Return the (x, y) coordinate for the center point of the cell that contains the specified text.  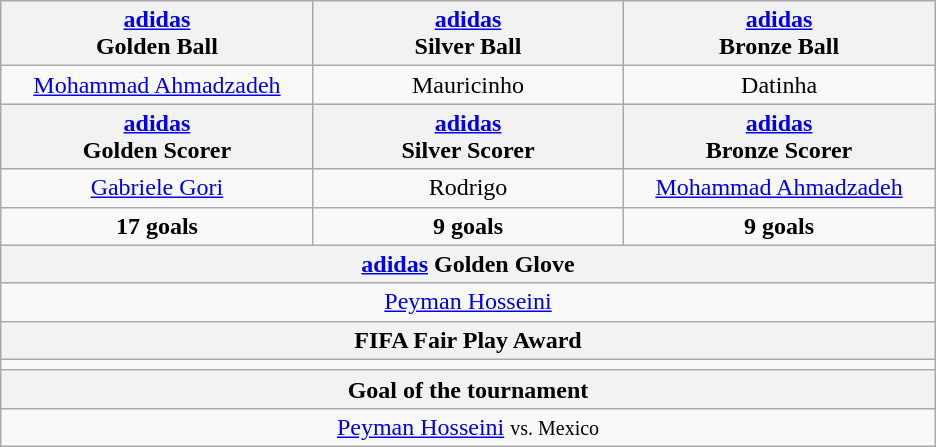
Datinha (780, 85)
Rodrigo (468, 188)
adidasSilver Ball (468, 34)
adidas Golden Glove (468, 264)
adidasBronze Ball (780, 34)
adidasGolden Scorer (156, 136)
Goal of the tournament (468, 389)
Peyman Hosseini (468, 302)
Peyman Hosseini vs. Mexico (468, 427)
adidasGolden Ball (156, 34)
FIFA Fair Play Award (468, 340)
17 goals (156, 226)
Gabriele Gori (156, 188)
adidasSilver Scorer (468, 136)
Mauricinho (468, 85)
adidasBronze Scorer (780, 136)
